Pinpoint the cell where the given text exists, returning its [x, y] midpoint coordinate. 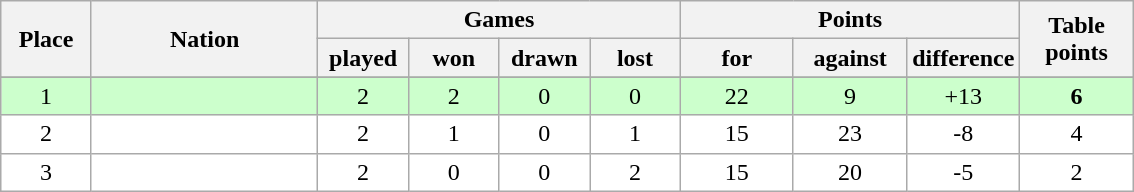
6 [1076, 96]
4 [1076, 134]
drawn [544, 58]
won [454, 58]
22 [736, 96]
9 [850, 96]
3 [46, 172]
lost [636, 58]
for [736, 58]
Tablepoints [1076, 39]
+13 [964, 96]
Place [46, 39]
played [364, 58]
-8 [964, 134]
difference [964, 58]
Points [850, 20]
20 [850, 172]
Games [499, 20]
Nation [204, 39]
against [850, 58]
-5 [964, 172]
23 [850, 134]
